Pinpoint the cell where the given text exists, returning its [x, y] midpoint coordinate. 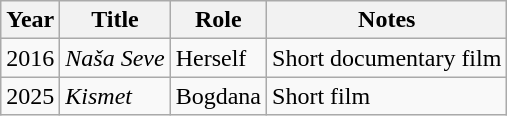
Bogdana [218, 96]
2016 [30, 58]
Title [115, 20]
Notes [387, 20]
Short documentary film [387, 58]
Herself [218, 58]
Short film [387, 96]
Naša Seve [115, 58]
Role [218, 20]
Year [30, 20]
2025 [30, 96]
Kismet [115, 96]
